For the text-containing cell, return its midpoint in [X, Y] coordinate format. 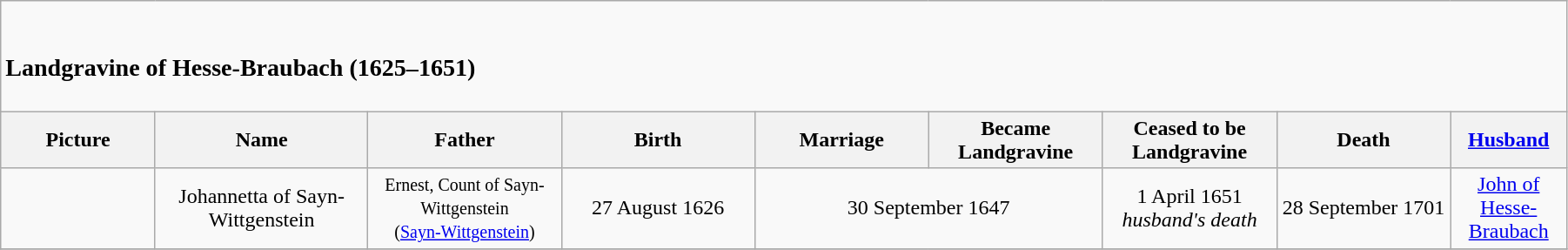
Picture [78, 139]
30 September 1647 [928, 208]
Father [465, 139]
27 August 1626 [658, 208]
Ceased to be Landgravine [1189, 139]
Johannetta of Sayn-Wittgenstein [261, 208]
28 September 1701 [1364, 208]
Name [261, 139]
John of Hesse-Braubach [1509, 208]
Death [1364, 139]
Marriage [841, 139]
Ernest, Count of Sayn-Wittgenstein(Sayn-Wittgenstein) [465, 208]
Birth [658, 139]
Became Landgravine [1015, 139]
Landgravine of Hesse-Braubach (1625–1651) [784, 56]
1 April 1651husband's death [1189, 208]
Husband [1509, 139]
